From the cell containing the given text, extract its center point as [X, Y] coordinate. 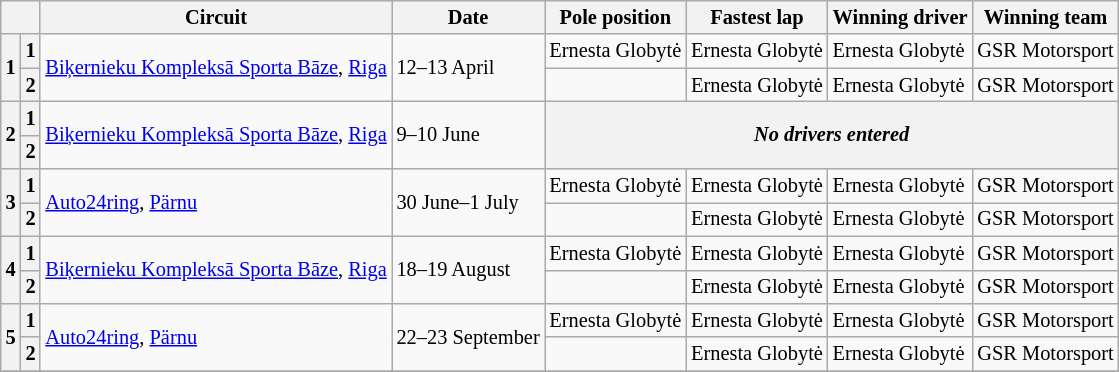
Pole position [616, 17]
22–23 September [468, 336]
5 [11, 336]
No drivers entered [832, 134]
Fastest lap [757, 17]
Winning driver [900, 17]
12–13 April [468, 68]
Date [468, 17]
9–10 June [468, 134]
Circuit [216, 17]
3 [11, 202]
4 [11, 270]
Winning team [1045, 17]
30 June–1 July [468, 202]
18–19 August [468, 270]
